Return [x, y] of the center of cell containing provided text 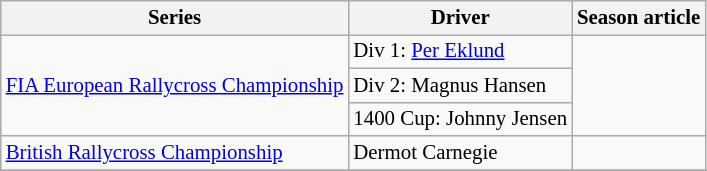
1400 Cup: Johnny Jensen [460, 119]
Dermot Carnegie [460, 153]
Div 1: Per Eklund [460, 51]
Season article [638, 18]
British Rallycross Championship [175, 153]
Series [175, 18]
Div 2: Magnus Hansen [460, 85]
Driver [460, 18]
FIA European Rallycross Championship [175, 85]
